Output the (X, Y) coordinate of the center of the cell containing the given text.  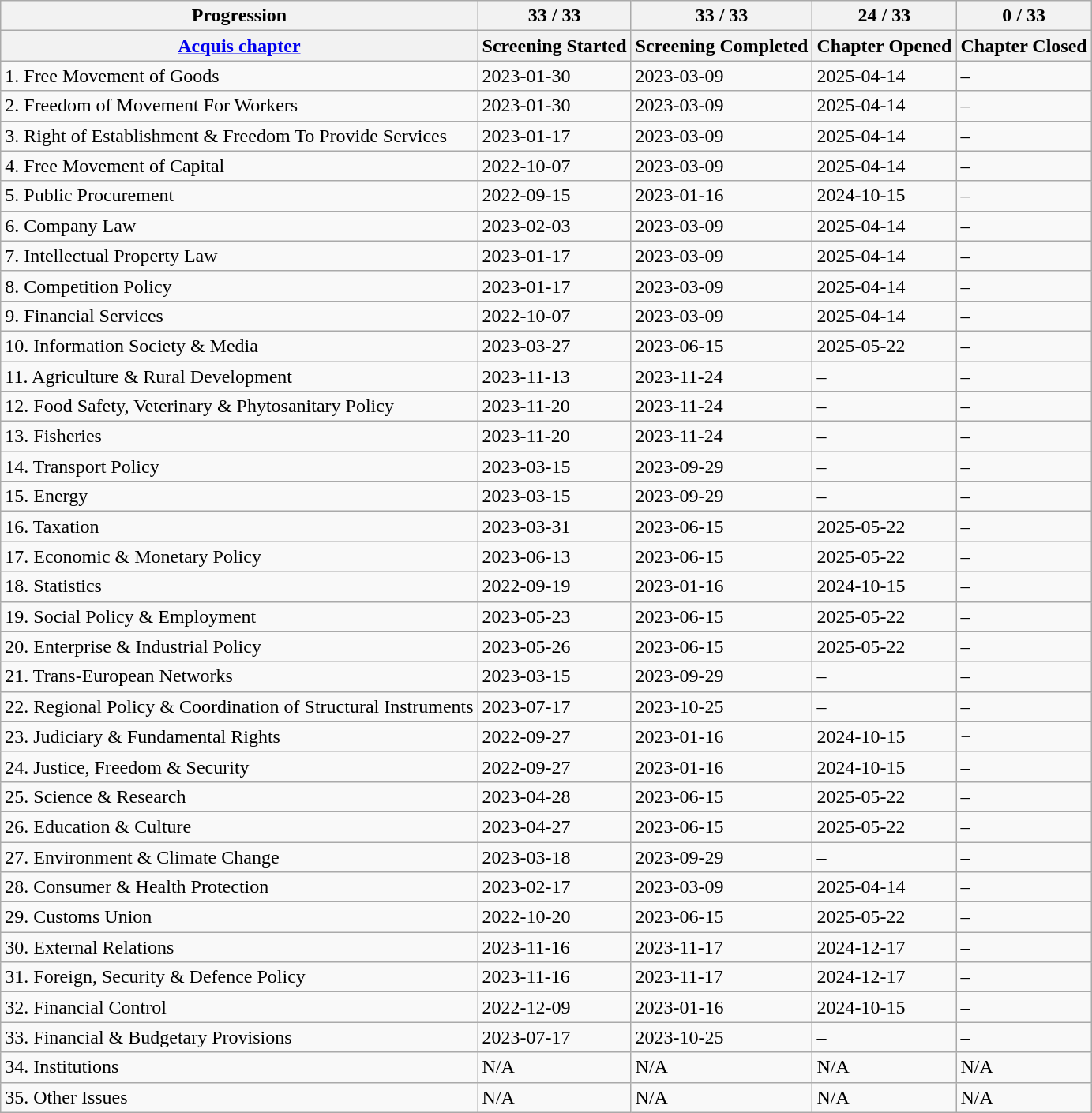
11. Agriculture & Rural Development (239, 377)
Screening Started (554, 46)
Chapter Closed (1023, 46)
25. Science & Research (239, 796)
35. Other Issues (239, 1097)
24. Justice, Freedom & Security (239, 766)
10. Information Society & Media (239, 346)
12. Food Safety, Veterinary & Phytosanitary Policy (239, 407)
19. Social Policy & Employment (239, 616)
2023-05-23 (554, 616)
32. Financial Control (239, 1007)
2022-12-09 (554, 1007)
24 / 33 (884, 16)
2023-03-18 (554, 856)
2023-03-31 (554, 527)
16. Taxation (239, 527)
18. Statistics (239, 586)
33. Financial & Budgetary Provisions (239, 1037)
31. Foreign, Security & Defence Policy (239, 977)
17. Economic & Monetary Policy (239, 556)
2022-10-20 (554, 917)
14. Transport Policy (239, 467)
2023-05-26 (554, 646)
2023-04-28 (554, 796)
6. Company Law (239, 226)
2022-09-15 (554, 196)
Chapter Opened (884, 46)
15. Energy (239, 497)
27. Environment & Climate Change (239, 856)
4. Free Movement of Capital (239, 166)
3. Right of Establishment & Freedom To Provide Services (239, 136)
13. Fisheries (239, 437)
2023-03-27 (554, 346)
2022-09-19 (554, 586)
26. Education & Culture (239, 826)
5. Public Procurement (239, 196)
29. Customs Union (239, 917)
2023-02-03 (554, 226)
2023-02-17 (554, 887)
1. Free Movement of Goods (239, 76)
28. Consumer & Health Protection (239, 887)
Screening Completed (722, 46)
2023-04-27 (554, 826)
7. Intellectual Property Law (239, 256)
Acquis chapter (239, 46)
21. Trans-European Networks (239, 676)
2. Freedom of Movement For Workers (239, 106)
9. Financial Services (239, 316)
22. Regional Policy & Coordination of Structural Instruments (239, 706)
20. Enterprise & Industrial Policy (239, 646)
34. Institutions (239, 1067)
30. External Relations (239, 947)
− (1023, 736)
2023-06-13 (554, 556)
2023-11-13 (554, 377)
0 / 33 (1023, 16)
8. Competition Policy (239, 286)
Progression (239, 16)
23. Judiciary & Fundamental Rights (239, 736)
